Locate the cell with the specified text and output its [x, y] center coordinate. 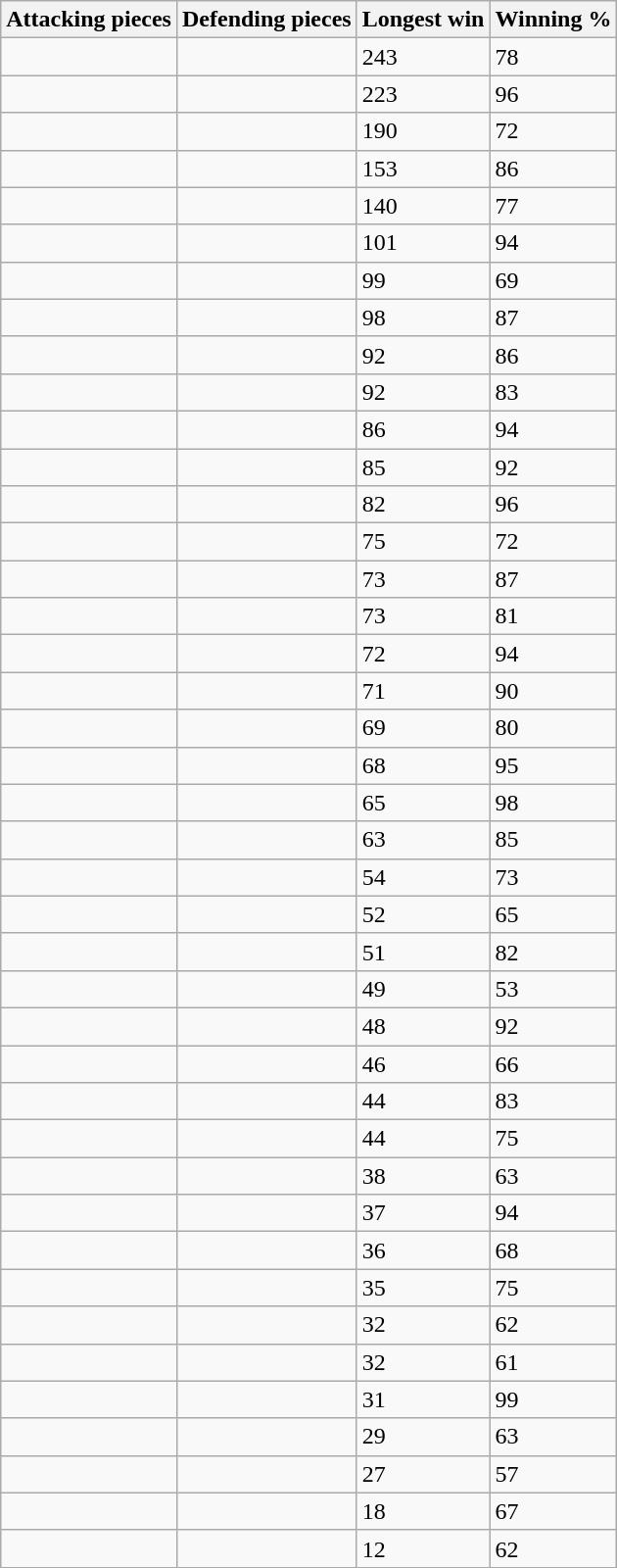
36 [423, 1250]
31 [423, 1399]
54 [423, 877]
77 [553, 206]
140 [423, 206]
51 [423, 952]
243 [423, 57]
101 [423, 243]
81 [553, 616]
18 [423, 1511]
12 [423, 1548]
67 [553, 1511]
38 [423, 1176]
223 [423, 94]
27 [423, 1474]
49 [423, 989]
Longest win [423, 20]
37 [423, 1213]
53 [553, 989]
95 [553, 765]
90 [553, 691]
61 [553, 1362]
80 [553, 728]
46 [423, 1063]
29 [423, 1437]
52 [423, 914]
71 [423, 691]
153 [423, 169]
Winning % [553, 20]
190 [423, 131]
Attacking pieces [89, 20]
78 [553, 57]
Defending pieces [266, 20]
57 [553, 1474]
48 [423, 1026]
35 [423, 1288]
66 [553, 1063]
